Locate the cell with the specified text and output its [X, Y] center coordinate. 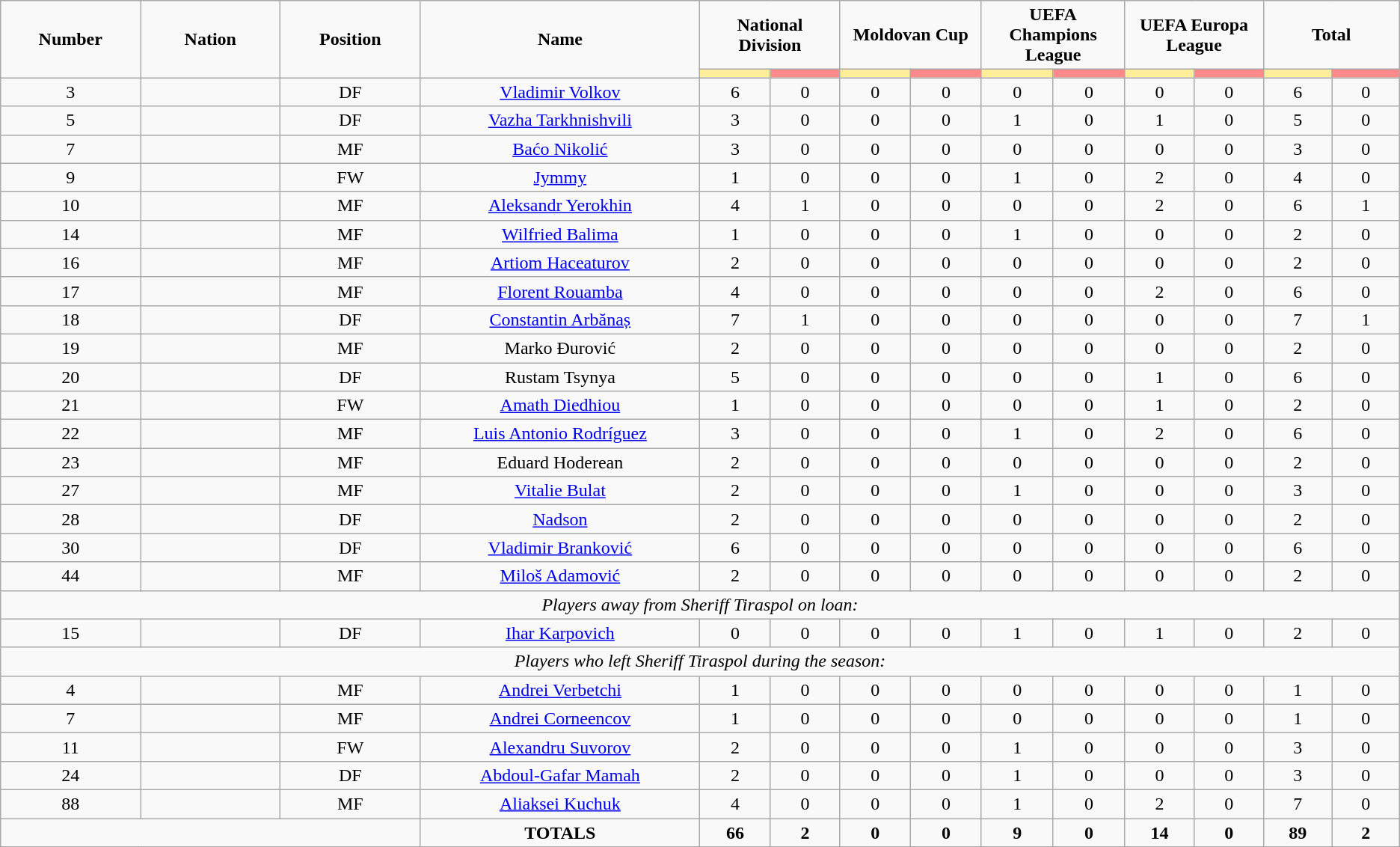
Nadson [560, 519]
Artiom Haceaturov [560, 263]
89 [1298, 833]
Aliaksei Kuchuk [560, 804]
Aleksandr Yerokhin [560, 206]
23 [70, 462]
18 [70, 319]
Vladimir Volkov [560, 92]
UEFA Champions League [1053, 35]
Rustam Tsynya [560, 376]
Amath Diedhiou [560, 406]
24 [70, 775]
10 [70, 206]
Constantin Arbănaș [560, 319]
UEFA Europa League [1194, 35]
Players away from Sheriff Tiraspol on loan: [700, 605]
Eduard Hoderean [560, 462]
Wilfried Balima [560, 234]
Florent Rouamba [560, 291]
27 [70, 491]
National Division [770, 35]
Jymmy [560, 177]
Vladimir Branković [560, 548]
Position [350, 39]
Nation [211, 39]
Name [560, 39]
Andrei Verbetchi [560, 690]
Ihar Karpovich [560, 633]
66 [735, 833]
21 [70, 406]
Abdoul-Gafar Mamah [560, 775]
Moldovan Cup [911, 35]
88 [70, 804]
Luis Antonio Rodríguez [560, 434]
Marko Đurović [560, 348]
44 [70, 576]
TOTALS [560, 833]
Vitalie Bulat [560, 491]
Baćo Nikolić [560, 149]
20 [70, 376]
Alexandru Suvorov [560, 747]
22 [70, 434]
17 [70, 291]
Miloš Adamović [560, 576]
28 [70, 519]
Andrei Corneencov [560, 718]
Players who left Sheriff Tiraspol during the season: [700, 661]
15 [70, 633]
19 [70, 348]
30 [70, 548]
Total [1331, 35]
Number [70, 39]
Vazha Tarkhnishvili [560, 120]
16 [70, 263]
11 [70, 747]
